Return [X, Y] of the center of cell containing provided text 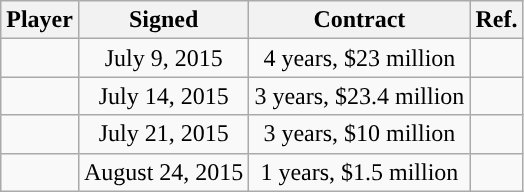
August 24, 2015 [163, 172]
July 14, 2015 [163, 96]
Contract [360, 20]
July 9, 2015 [163, 58]
3 years, $23.4 million [360, 96]
Ref. [496, 20]
July 21, 2015 [163, 134]
Signed [163, 20]
1 years, $1.5 million [360, 172]
Player [40, 20]
4 years, $23 million [360, 58]
3 years, $10 million [360, 134]
